From the cell containing the given text, extract its center point as [X, Y] coordinate. 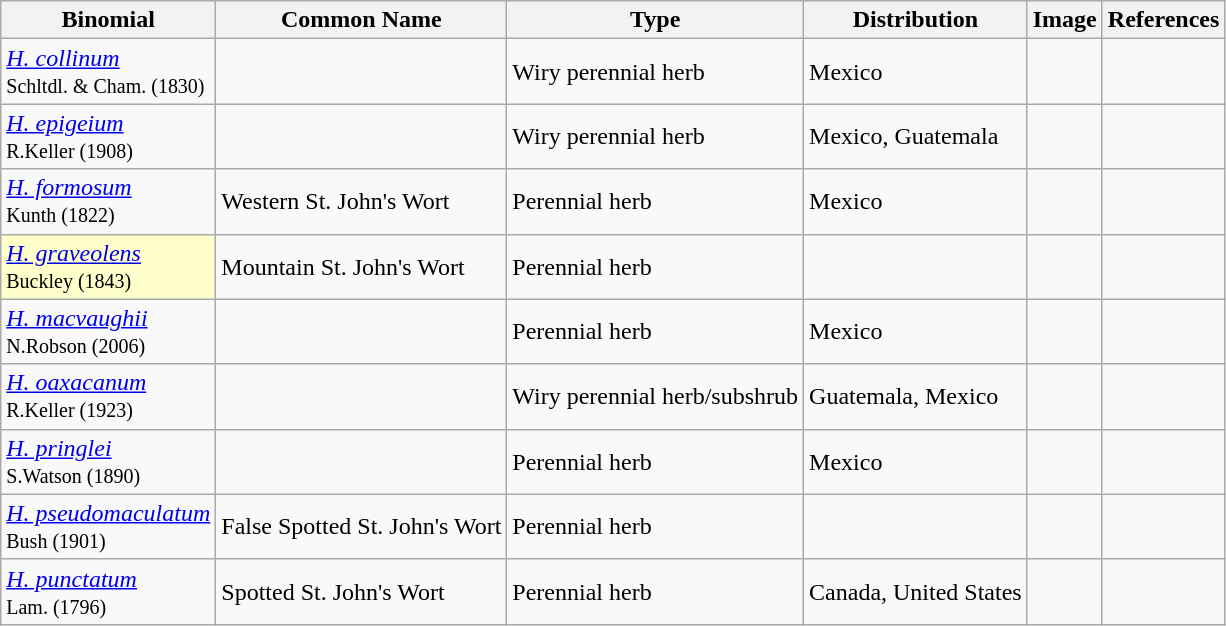
Distribution [916, 20]
Type [656, 20]
Image [1064, 20]
Wiry perennial herb/subshrub [656, 396]
References [1164, 20]
Common Name [362, 20]
H. epigeiumR.Keller (1908) [108, 136]
Western St. John's Wort [362, 202]
False Spotted St. John's Wort [362, 526]
Binomial [108, 20]
H. pseudomaculatumBush (1901) [108, 526]
Mountain St. John's Wort [362, 266]
H. pringleiS.Watson (1890) [108, 462]
Mexico, Guatemala [916, 136]
H. collinumSchltdl. & Cham. (1830) [108, 72]
H. formosumKunth (1822) [108, 202]
Canada, United States [916, 592]
H. oaxacanumR.Keller (1923) [108, 396]
Guatemala, Mexico [916, 396]
H. macvaughiiN.Robson (2006) [108, 332]
H. graveolensBuckley (1843) [108, 266]
Spotted St. John's Wort [362, 592]
H. punctatumLam. (1796) [108, 592]
